Find where the given text appears and provide that cell's center as [x, y] coordinate. 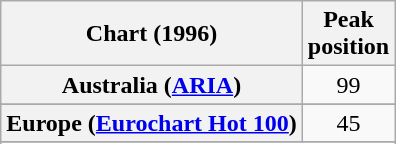
45 [348, 123]
Australia (ARIA) [152, 85]
99 [348, 85]
Chart (1996) [152, 34]
Peakposition [348, 34]
Europe (Eurochart Hot 100) [152, 123]
